Capture the cell that displays the provided text and extract its (x, y) central coordinate. 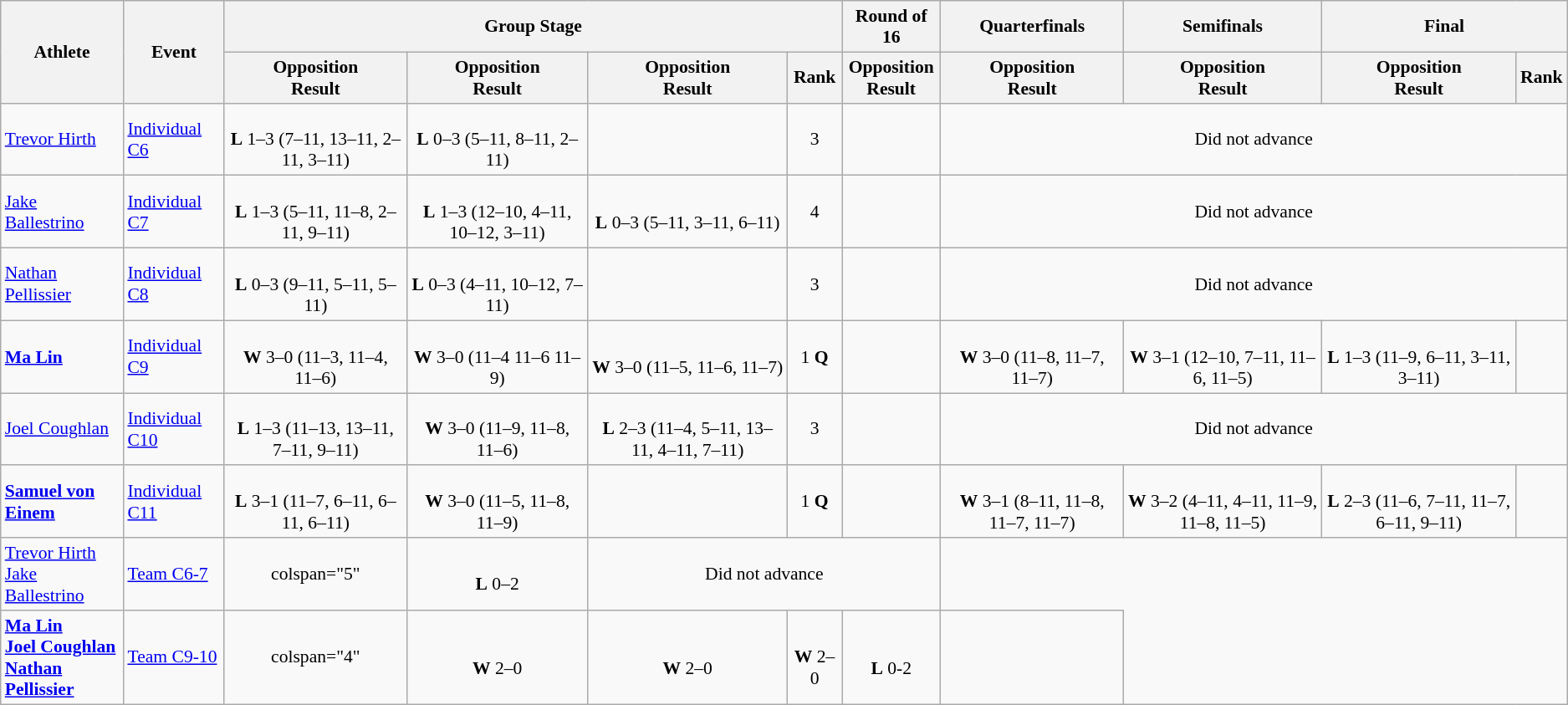
Trevor HirthJake Ballestrino (62, 574)
Ma Lin Joel Coughlan Nathan Pellissier (62, 657)
W 3–0 (11–8, 11–7, 11–7) (1032, 356)
Individual C8 (174, 284)
L 0–3 (5–11, 3–11, 6–11) (687, 212)
W 3–0 (11–9, 11–8, 11–6) (497, 430)
L 0–2 (497, 574)
Joel Coughlan (62, 430)
Quarterfinals (1032, 27)
Individual C7 (174, 212)
colspan="5" (315, 574)
W 3–2 (4–11, 4–11, 11–9, 11–8, 11–5) (1223, 502)
Individual C6 (174, 139)
W 3–1 (12–10, 7–11, 11–6, 11–5) (1223, 356)
Individual C11 (174, 502)
W 3–0 (11–5, 11–8, 11–9) (497, 502)
L 2–3 (11–4, 5–11, 13–11, 4–11, 7–11) (687, 430)
Final (1443, 27)
L 0–3 (9–11, 5–11, 5–11) (315, 284)
L 1–3 (7–11, 13–11, 2–11, 3–11) (315, 139)
Team C9-10 (174, 657)
L 0-2 (891, 657)
colspan="4" (315, 657)
L 1–3 (11–13, 13–11, 7–11, 9–11) (315, 430)
L 0–3 (4–11, 10–12, 7–11) (497, 284)
W 3–0 (11–3, 11–4, 11–6) (315, 356)
W 3–1 (8–11, 11–8, 11–7, 11–7) (1032, 502)
Jake Ballestrino (62, 212)
Event (174, 52)
Athlete (62, 52)
Semifinals (1223, 27)
L 3–1 (11–7, 6–11, 6–11, 6–11) (315, 502)
Round of 16 (891, 27)
4 (815, 212)
Trevor Hirth (62, 139)
L 0–3 (5–11, 8–11, 2–11) (497, 139)
L 1–3 (12–10, 4–11, 10–12, 3–11) (497, 212)
Individual C9 (174, 356)
W 3–0 (11–4 11–6 11–9) (497, 356)
Individual C10 (174, 430)
Group Stage (533, 27)
L 1–3 (11–9, 6–11, 3–11, 3–11) (1418, 356)
L 2–3 (11–6, 7–11, 11–7, 6–11, 9–11) (1418, 502)
W 3–0 (11–5, 11–6, 11–7) (687, 356)
Nathan Pellissier (62, 284)
Samuel von Einem (62, 502)
Ma Lin (62, 356)
L 1–3 (5–11, 11–8, 2–11, 9–11) (315, 212)
Team C6-7 (174, 574)
